Identify which cell holds the provided text, then report its (X, Y) central coordinate. 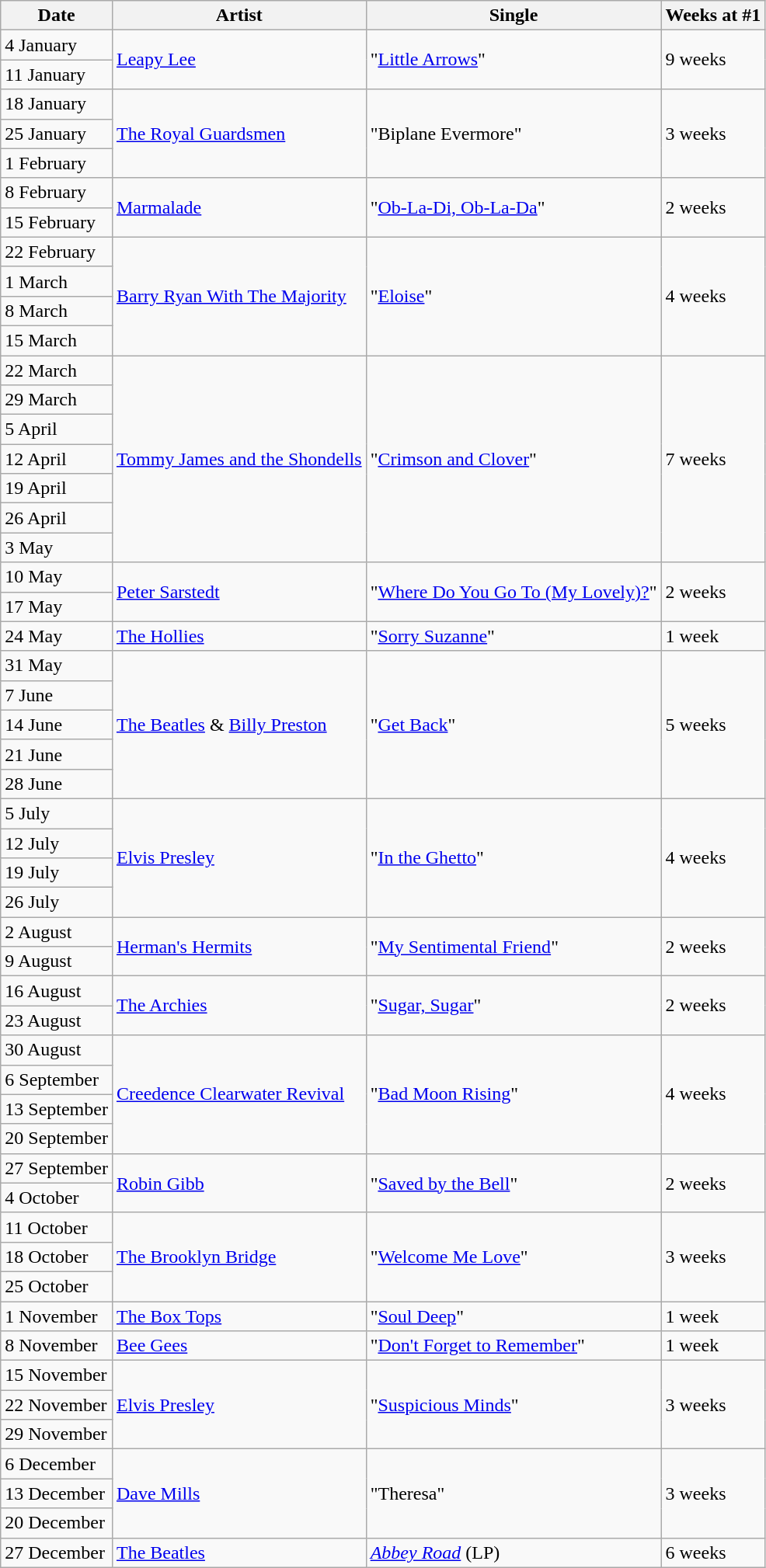
22 March (57, 370)
"Little Arrows" (514, 60)
Artist (239, 16)
15 November (57, 1375)
1 November (57, 1316)
Single (514, 16)
11 October (57, 1227)
31 May (57, 666)
14 June (57, 725)
15 February (57, 222)
28 June (57, 784)
7 weeks (713, 459)
Leapy Lee (239, 60)
4 October (57, 1198)
5 July (57, 813)
3 May (57, 548)
25 October (57, 1286)
7 June (57, 695)
"Don't Forget to Remember" (514, 1346)
19 April (57, 488)
Date (57, 16)
"Get Back" (514, 725)
10 May (57, 577)
"Sorry Suzanne" (514, 636)
"Crimson and Clover" (514, 459)
Bee Gees (239, 1346)
"Welcome Me Love" (514, 1257)
29 March (57, 400)
17 May (57, 607)
11 January (57, 75)
21 June (57, 754)
Dave Mills (239, 1493)
"Saved by the Bell" (514, 1183)
12 July (57, 843)
6 September (57, 1080)
"Suspicious Minds" (514, 1405)
"Ob-La-Di, Ob-La-Da" (514, 207)
The Brooklyn Bridge (239, 1257)
5 April (57, 429)
27 September (57, 1168)
9 weeks (713, 60)
2 August (57, 932)
Weeks at #1 (713, 16)
13 December (57, 1493)
25 January (57, 134)
The Box Tops (239, 1316)
6 weeks (713, 1552)
13 September (57, 1109)
24 May (57, 636)
8 November (57, 1346)
"My Sentimental Friend" (514, 947)
22 February (57, 252)
"Theresa" (514, 1493)
Barry Ryan With The Majority (239, 296)
"Biplane Evermore" (514, 134)
Creedence Clearwater Revival (239, 1094)
"In the Ghetto" (514, 857)
23 August (57, 1020)
30 August (57, 1050)
1 February (57, 163)
18 October (57, 1257)
The Royal Guardsmen (239, 134)
1 March (57, 281)
The Beatles & Billy Preston (239, 725)
"Bad Moon Rising" (514, 1094)
20 December (57, 1523)
"Eloise" (514, 296)
8 March (57, 311)
16 August (57, 991)
22 November (57, 1405)
26 July (57, 902)
20 September (57, 1139)
12 April (57, 459)
18 January (57, 104)
5 weeks (713, 725)
6 December (57, 1464)
27 December (57, 1552)
9 August (57, 961)
Herman's Hermits (239, 947)
"Sugar, Sugar" (514, 1006)
Peter Sarstedt (239, 592)
The Beatles (239, 1552)
Marmalade (239, 207)
19 July (57, 873)
The Archies (239, 1006)
4 January (57, 45)
29 November (57, 1434)
Abbey Road (LP) (514, 1552)
The Hollies (239, 636)
Robin Gibb (239, 1183)
Tommy James and the Shondells (239, 459)
"Where Do You Go To (My Lovely)?" (514, 592)
15 March (57, 340)
26 April (57, 518)
8 February (57, 193)
"Soul Deep" (514, 1316)
